Extract the (x, y) coordinate from the center of the cell holding the provided text.  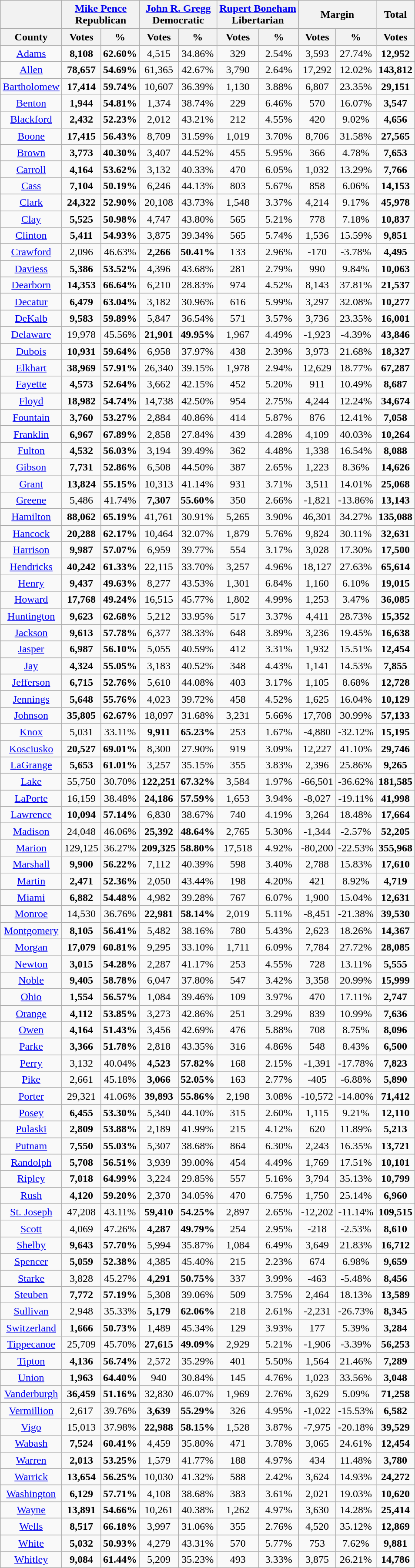
6,582 (396, 1411)
2.95% (278, 1228)
36,085 (396, 600)
-1,821 (317, 500)
316 (238, 1047)
41.14% (197, 484)
3.93% (278, 1328)
Rupert BonehamLibertarian (258, 15)
21.68% (356, 351)
2,788 (317, 864)
50.41% (197, 252)
4,069 (81, 1228)
-15.53% (356, 1411)
57.14% (120, 815)
3.61% (278, 1493)
County (31, 37)
5,890 (396, 1080)
13,654 (81, 1477)
4,573 (81, 384)
940 (159, 1378)
21,537 (396, 285)
10,094 (81, 815)
Fulton (31, 450)
52.86% (120, 467)
2,019 (238, 914)
403 (238, 682)
55.60% (197, 500)
4,656 (396, 120)
329 (238, 53)
4.78% (356, 153)
2,050 (159, 881)
1,978 (238, 368)
1,019 (238, 136)
54.74% (120, 401)
2.66% (278, 500)
8,610 (396, 1228)
-2.57% (356, 831)
5.99% (278, 302)
25,709 (81, 1344)
6,210 (159, 285)
Vermillion (31, 1411)
9,583 (81, 318)
3.89% (278, 633)
24,186 (159, 798)
554 (238, 550)
88,062 (81, 517)
Noble (31, 980)
3.29% (278, 1014)
2,747 (396, 997)
30.96% (197, 302)
50.75% (197, 1278)
55.03% (120, 1146)
728 (317, 964)
421 (317, 881)
46.63% (120, 252)
63.04% (120, 302)
5,213 (396, 1129)
12.41% (356, 417)
4,112 (81, 1014)
Steuben (31, 1295)
31.58% (356, 136)
Gibson (31, 467)
25.86% (356, 765)
67.89% (120, 434)
4,495 (396, 252)
43.53% (197, 583)
-10,572 (317, 1096)
181,585 (396, 782)
3.87% (278, 1427)
4.95% (278, 1411)
-2.53% (356, 1228)
6.75% (278, 1195)
-7,975 (317, 1427)
16,515 (159, 600)
35.33% (120, 1311)
St. Joseph (31, 1212)
4.99% (278, 600)
218 (238, 1311)
35.87% (197, 1245)
27.72% (356, 947)
52.36% (120, 881)
4.12% (278, 1129)
LaGrange (31, 765)
Madison (31, 831)
188 (238, 1460)
40.38% (197, 1510)
177 (317, 1328)
38.16% (197, 931)
20,527 (81, 748)
58.80% (197, 848)
43.68% (197, 269)
1,625 (317, 699)
57,133 (396, 715)
33.70% (197, 567)
29,746 (396, 748)
18,097 (159, 715)
Clark (31, 202)
2,464 (317, 1295)
Parke (31, 1047)
229 (238, 103)
509 (238, 1295)
6,967 (81, 434)
10,799 (396, 1179)
2.54% (278, 53)
-8,451 (317, 914)
Posey (31, 1113)
7,058 (396, 417)
DeKalb (31, 318)
62.60% (120, 53)
32.08% (356, 302)
56.10% (120, 649)
14,153 (396, 186)
38.67% (197, 815)
9,643 (81, 1245)
767 (238, 897)
3,065 (317, 1444)
39.76% (120, 1411)
13.11% (356, 964)
18,327 (396, 351)
60.81% (120, 947)
40.86% (197, 417)
42.69% (197, 1030)
2,198 (238, 1096)
557 (238, 1179)
2,929 (238, 1344)
5,032 (81, 1543)
Hendricks (31, 567)
3,649 (317, 1245)
5,031 (81, 732)
62.67% (120, 715)
-4.39% (356, 335)
10,101 (396, 1162)
4,244 (317, 401)
12,728 (396, 682)
2,266 (159, 252)
41.32% (197, 1477)
1,528 (238, 1427)
8,709 (159, 136)
54.48% (120, 897)
71,258 (396, 1394)
32.07% (197, 534)
49.09% (197, 1344)
59,410 (159, 1212)
14,786 (396, 1560)
41.06% (120, 1096)
12.02% (356, 70)
51.43% (120, 1030)
3,584 (238, 782)
Hamilton (31, 517)
57.78% (120, 633)
34.05% (197, 1195)
-12,202 (317, 1212)
51.16% (120, 1394)
6,882 (81, 897)
3,182 (159, 302)
45.77% (197, 600)
2.60% (278, 1113)
3,407 (159, 153)
5,994 (159, 1245)
3,547 (396, 103)
30.11% (356, 534)
14,353 (81, 285)
30.99% (356, 715)
5,482 (159, 931)
52.23% (120, 120)
33.95% (197, 616)
8,300 (159, 748)
52,205 (396, 831)
35.12% (356, 1526)
Elkhart (31, 368)
13,143 (396, 500)
1,141 (317, 666)
7,653 (396, 153)
Dubois (31, 351)
56.74% (120, 1361)
571 (238, 318)
Dearborn (31, 285)
Scott (31, 1228)
61,365 (159, 70)
3,264 (317, 815)
Vanderburgh (31, 1394)
Margin (337, 15)
Wabash (31, 1444)
53.25% (120, 1460)
54.66% (120, 1510)
14.93% (356, 1477)
10,931 (81, 351)
LaPorte (31, 798)
6,455 (81, 1113)
37.80% (197, 980)
Greene (31, 500)
3,284 (396, 1328)
41,998 (396, 798)
54.93% (120, 236)
13.29% (356, 169)
2,765 (238, 831)
648 (238, 633)
31.68% (197, 715)
Benton (31, 103)
8,517 (81, 1526)
64.99% (120, 1179)
69.01% (120, 748)
32,631 (396, 534)
1,548 (238, 202)
62.06% (197, 1311)
40,242 (81, 567)
55.76% (120, 699)
1.97% (278, 782)
25,392 (159, 831)
39,530 (396, 914)
5.87% (278, 417)
1,032 (317, 169)
12,869 (396, 1526)
4.43% (278, 666)
2,572 (159, 1361)
61.01% (120, 765)
6,246 (159, 186)
2.94% (278, 368)
Starke (31, 1278)
6,500 (396, 1047)
3,048 (396, 1378)
28.73% (356, 616)
2,096 (81, 252)
53.30% (120, 1113)
59.74% (120, 87)
36.27% (120, 848)
1,944 (81, 103)
-36.62% (356, 782)
45.34% (197, 1328)
919 (238, 748)
674 (317, 1261)
7,307 (159, 500)
53.85% (120, 1014)
27.63% (356, 567)
5,386 (81, 269)
5.77% (278, 1543)
8,096 (396, 1030)
15,013 (81, 1427)
3,358 (317, 980)
49.24% (120, 600)
18.77% (356, 368)
36.54% (197, 318)
8.75% (356, 1030)
Rush (31, 1195)
Sullivan (31, 1311)
1,900 (317, 897)
52.90% (120, 202)
4,136 (81, 1361)
401 (238, 1361)
5.11% (278, 914)
15,999 (396, 980)
Marion (31, 848)
708 (317, 1030)
35.15% (197, 765)
-21.38% (356, 914)
3,736 (317, 318)
17.51% (356, 1162)
Cass (31, 186)
-14.80% (356, 1096)
54.28% (120, 964)
3.08% (278, 1096)
4,459 (159, 1444)
Adams (31, 53)
6.09% (278, 947)
13,891 (81, 1510)
434 (317, 1460)
-80,200 (317, 848)
1,564 (317, 1361)
Putnam (31, 1146)
5,411 (81, 236)
15.59% (356, 236)
56.57% (120, 997)
6.10% (356, 583)
3,236 (317, 633)
4,747 (159, 219)
27,615 (159, 1344)
18,982 (81, 401)
37.98% (120, 1427)
46.07% (197, 1394)
57.91% (120, 368)
954 (238, 401)
7,636 (396, 1014)
45.56% (120, 335)
412 (238, 649)
9.21% (356, 1113)
7.62% (356, 1543)
34,674 (396, 401)
10,837 (396, 219)
9,623 (81, 616)
3,939 (159, 1162)
Vigo (31, 1427)
56.22% (120, 864)
49.63% (120, 583)
7,524 (81, 1444)
22,988 (159, 1427)
2,661 (81, 1080)
Brown (31, 153)
18.48% (356, 815)
6,377 (159, 633)
8,687 (396, 384)
4,719 (396, 881)
12,110 (396, 1113)
1,750 (317, 1195)
4,515 (159, 53)
5,555 (396, 964)
5,209 (159, 1560)
41.77% (197, 1460)
-463 (317, 1278)
7.18% (356, 219)
35,805 (81, 715)
43.73% (197, 202)
9.84% (356, 269)
10,277 (396, 302)
9,613 (81, 633)
39.15% (197, 368)
Howard (31, 600)
47.26% (120, 1228)
5,308 (159, 1295)
6,807 (317, 87)
37.97% (197, 351)
Kosciusko (31, 748)
25,414 (396, 1510)
Randolph (31, 1162)
-66,501 (317, 782)
44.08% (197, 682)
17.11% (356, 997)
438 (238, 351)
3,629 (317, 1394)
42.15% (197, 384)
27.90% (197, 748)
803 (238, 186)
10,464 (159, 534)
11.89% (356, 1129)
53.52% (120, 269)
2,948 (81, 1311)
931 (238, 484)
2,013 (81, 1460)
3.70% (278, 136)
Crawford (31, 252)
26,340 (159, 368)
24,322 (81, 202)
4.19% (278, 815)
780 (238, 931)
254 (238, 1228)
22,981 (159, 914)
53.62% (120, 169)
32,830 (159, 1394)
57.71% (120, 1493)
1,223 (317, 467)
1,536 (317, 236)
8,143 (317, 285)
50.19% (120, 186)
38.33% (197, 633)
14.28% (356, 1510)
3.42% (278, 980)
6,830 (159, 815)
Shelby (31, 1245)
10,313 (159, 484)
209,325 (159, 848)
16,001 (396, 318)
5,307 (159, 1146)
Allen (31, 70)
439 (238, 434)
54.69% (120, 70)
5.66% (278, 715)
Warren (31, 1460)
1,554 (81, 997)
7,104 (81, 186)
20,288 (81, 534)
8.36% (356, 467)
2,617 (81, 1411)
9,824 (317, 534)
9,437 (81, 583)
1,262 (238, 1510)
3.47% (356, 600)
Ripley (31, 1179)
43.35% (197, 1047)
Total (396, 15)
16,638 (396, 633)
6,479 (81, 302)
1,653 (238, 798)
29,321 (81, 1096)
Lawrence (31, 815)
1,338 (317, 450)
Jasper (31, 649)
John R. GreggDemocratic (178, 15)
3.99% (278, 1278)
3,028 (317, 550)
20.99% (356, 980)
6.46% (278, 103)
Johnson (31, 715)
41.74% (120, 500)
1,579 (159, 1460)
348 (238, 666)
337 (238, 1278)
20,108 (159, 202)
-170 (317, 252)
3,794 (317, 1179)
3,015 (81, 964)
19,015 (396, 583)
7,855 (396, 666)
7,823 (396, 1063)
3,593 (317, 53)
3,639 (159, 1411)
974 (238, 285)
2.77% (278, 1080)
4,396 (159, 269)
36,459 (81, 1394)
4,291 (159, 1278)
10.49% (356, 384)
9.17% (356, 202)
4,108 (159, 1493)
6.84% (278, 583)
2,897 (238, 1212)
6.06% (356, 186)
1,802 (238, 600)
4,120 (81, 1195)
143,812 (396, 70)
4,523 (159, 1063)
17,610 (396, 864)
3.31% (278, 649)
42.50% (197, 401)
4,023 (159, 699)
30.84% (197, 1378)
57.82% (197, 1063)
10,261 (159, 1510)
5.30% (278, 831)
Ohio (31, 997)
Union (31, 1378)
-1,344 (317, 831)
1,666 (81, 1328)
8,108 (81, 53)
Switzerland (31, 1328)
2.75% (278, 401)
Fayette (31, 384)
16,712 (396, 1245)
19.03% (356, 1493)
-1,391 (317, 1063)
454 (238, 1162)
33.10% (197, 947)
1,967 (238, 335)
3.40% (278, 864)
4.28% (278, 434)
3.83% (278, 765)
-22.53% (356, 848)
6.07% (278, 897)
1,879 (238, 534)
4.92% (278, 848)
-20.18% (356, 1427)
57.19% (120, 1295)
Martin (31, 881)
8.92% (356, 881)
34.86% (197, 53)
5.74% (278, 236)
620 (317, 1129)
Boone (31, 136)
Whitley (31, 1560)
49.95% (197, 335)
3,780 (396, 1460)
5,486 (81, 500)
1,963 (81, 1378)
57.70% (120, 1245)
9,295 (159, 947)
471 (238, 1444)
Newton (31, 964)
-405 (317, 1080)
281 (238, 269)
9,084 (81, 1560)
41.17% (197, 964)
1,489 (159, 1328)
56.03% (120, 450)
55.86% (197, 1096)
548 (317, 1047)
2.23% (278, 1261)
5.39% (356, 1328)
Harrison (31, 550)
5,708 (81, 1162)
2,818 (159, 1047)
40.03% (356, 434)
48.64% (197, 831)
9.02% (356, 120)
41,761 (159, 517)
10,620 (396, 1493)
16.35% (356, 1146)
Montgomery (31, 931)
62.17% (120, 534)
2,623 (317, 931)
251 (238, 1014)
56,253 (396, 1344)
Floyd (31, 401)
8,105 (81, 931)
2.15% (278, 1063)
414 (238, 417)
15.83% (356, 864)
7,772 (81, 1295)
740 (238, 815)
14,626 (396, 467)
-1,906 (317, 1344)
50.93% (120, 1543)
2,243 (317, 1146)
Pike (31, 1080)
135,088 (396, 517)
39.28% (197, 897)
15.51% (356, 649)
1,115 (317, 1113)
2,287 (159, 964)
41.99% (197, 1129)
28,085 (396, 947)
517 (238, 616)
6.98% (356, 1261)
52.76% (120, 682)
12,227 (317, 748)
2,189 (159, 1129)
59.20% (120, 1195)
6.49% (278, 1245)
6,715 (81, 682)
35.29% (197, 1361)
Jennings (31, 699)
858 (317, 186)
21.83% (356, 1245)
39,893 (159, 1096)
990 (317, 269)
326 (238, 1411)
67,287 (396, 368)
31.59% (197, 136)
1,105 (317, 682)
1.67% (278, 732)
839 (317, 1014)
163 (238, 1080)
387 (238, 467)
14,530 (81, 914)
54.25% (197, 1212)
2,370 (159, 1195)
-4,880 (317, 732)
41.10% (356, 748)
38.74% (197, 103)
2,858 (159, 434)
3.94% (278, 798)
43.21% (197, 120)
362 (238, 450)
33.11% (120, 732)
Henry (31, 583)
4,532 (81, 450)
40.04% (120, 1063)
5.20% (278, 384)
3,273 (159, 1014)
6,508 (159, 467)
8,088 (396, 450)
3,183 (159, 666)
420 (317, 120)
Grant (31, 484)
3,624 (317, 1477)
4.96% (278, 567)
46.06% (120, 831)
58.14% (197, 914)
1,969 (238, 1394)
3.88% (278, 87)
42.67% (197, 70)
Clay (31, 219)
27.74% (356, 53)
19,978 (81, 335)
129,125 (81, 848)
6,960 (396, 1195)
9,987 (81, 550)
4,411 (317, 616)
55.15% (120, 484)
4.20% (278, 881)
43.80% (197, 219)
5.43% (278, 931)
17,664 (396, 815)
8,345 (396, 1311)
6.05% (278, 169)
44.50% (197, 467)
Monroe (31, 914)
5.95% (278, 153)
60.41% (120, 1444)
5.16% (278, 1179)
7,784 (317, 947)
40.39% (197, 864)
Clinton (31, 236)
Miami (31, 897)
-6.88% (356, 1080)
14.01% (356, 484)
30.70% (120, 782)
14.53% (356, 666)
1,769 (317, 1162)
59.64% (120, 351)
Franklin (31, 434)
17,079 (81, 947)
10,030 (159, 1477)
5,653 (81, 765)
17.30% (356, 550)
17,500 (396, 550)
4,287 (159, 1228)
3,224 (159, 1179)
56.41% (120, 931)
50.73% (120, 1328)
3,760 (81, 417)
3.57% (278, 318)
5.50% (278, 1361)
6.30% (278, 1146)
366 (317, 153)
47,208 (81, 1212)
3,194 (159, 450)
-26.73% (356, 1311)
4,982 (159, 897)
2.39% (278, 351)
455 (238, 153)
10.99% (356, 1014)
61.33% (120, 567)
2.96% (278, 252)
Hancock (31, 534)
6,987 (81, 649)
3.97% (278, 997)
2.61% (278, 1311)
5,340 (159, 1113)
5,648 (81, 699)
Jefferson (31, 682)
17,414 (81, 87)
864 (238, 1146)
53.88% (120, 1129)
Tipton (31, 1361)
65.19% (120, 517)
33.56% (356, 1378)
64.40% (120, 1378)
13,721 (396, 1146)
2,021 (317, 1493)
39.06% (197, 1295)
3,456 (159, 1030)
315 (238, 1113)
753 (317, 1543)
65,614 (396, 567)
1,253 (317, 600)
6,047 (159, 980)
55.05% (120, 666)
-218 (317, 1228)
5,212 (159, 616)
Orange (31, 1014)
44.13% (197, 186)
46,301 (317, 517)
2,432 (81, 120)
12,952 (396, 53)
39.46% (197, 997)
12,631 (396, 897)
35.13% (356, 1179)
7,289 (396, 1361)
Jackson (31, 633)
Lake (31, 782)
493 (238, 1560)
3,630 (317, 1510)
40.30% (120, 153)
198 (238, 881)
29,151 (396, 87)
3.33% (278, 1560)
9,900 (81, 864)
17,292 (317, 70)
42.86% (197, 1014)
452 (238, 384)
21.46% (356, 1361)
4,214 (317, 202)
65.23% (197, 732)
17,768 (81, 600)
55.29% (197, 1411)
4,109 (317, 434)
16.54% (356, 450)
56.43% (120, 136)
-8,027 (317, 798)
30.91% (197, 517)
7,731 (81, 467)
588 (238, 1477)
-5.48% (356, 1278)
7,550 (81, 1146)
350 (238, 500)
17,708 (317, 715)
57.59% (197, 798)
44.52% (197, 153)
911 (317, 384)
598 (238, 864)
9,881 (396, 1543)
Daviess (31, 269)
-17.78% (356, 1063)
15.04% (356, 897)
25,068 (396, 484)
1,374 (159, 103)
39.34% (197, 236)
51.78% (120, 1047)
27,565 (396, 136)
45.27% (120, 1278)
5,525 (81, 219)
5,059 (81, 1261)
8.43% (356, 1047)
43.11% (120, 1212)
5,179 (159, 1311)
6,959 (159, 550)
-19.11% (356, 798)
8,706 (317, 136)
57.07% (120, 550)
9,911 (159, 732)
7,018 (81, 1179)
43,846 (396, 335)
8,456 (396, 1278)
4,385 (159, 1261)
2,809 (81, 1129)
50.98% (120, 219)
54.81% (120, 103)
Jay (31, 666)
5,847 (159, 318)
45.40% (197, 1261)
4,279 (159, 1543)
39.49% (197, 450)
Fountain (31, 417)
44.10% (197, 1113)
3,297 (317, 302)
16,159 (81, 798)
58.15% (197, 1427)
14,367 (396, 931)
10,129 (396, 699)
18.13% (356, 1295)
10,607 (159, 87)
52.64% (120, 384)
Porter (31, 1096)
10,063 (396, 269)
4.86% (278, 1047)
-2,231 (317, 1311)
Knox (31, 732)
5.67% (278, 186)
Tippecanoe (31, 1344)
15,352 (396, 616)
40.52% (197, 666)
27.84% (197, 434)
5.88% (278, 1030)
Mike PenceRepublican (100, 15)
Blackford (31, 120)
2.42% (278, 1477)
22,115 (159, 567)
71,412 (396, 1096)
3.09% (278, 748)
133 (238, 252)
53.27% (120, 417)
109 (238, 997)
61.44% (120, 1560)
43.31% (197, 1543)
7,766 (396, 169)
10,264 (396, 434)
29.85% (197, 1179)
7,112 (159, 864)
35.23% (197, 1560)
-3.78% (356, 252)
55,750 (81, 782)
355,968 (396, 848)
168 (238, 1063)
24.61% (356, 1444)
39,529 (396, 1427)
Spencer (31, 1261)
31.06% (197, 1526)
3.75% (278, 1295)
145 (238, 1378)
3,231 (238, 715)
2.79% (278, 269)
5,610 (159, 682)
White (31, 1543)
1,711 (238, 947)
4.48% (278, 450)
-3.39% (356, 1344)
-11.14% (356, 1212)
Morgan (31, 947)
-1,923 (317, 335)
Owen (31, 1030)
9,265 (396, 765)
38,969 (81, 368)
458 (238, 699)
40.59% (197, 649)
547 (238, 980)
8.68% (356, 682)
39.00% (197, 1162)
17,518 (238, 848)
4.76% (278, 1378)
1,130 (238, 87)
3,662 (159, 384)
-1,022 (317, 1411)
18,127 (317, 567)
2.64% (278, 70)
16.04% (356, 699)
3,773 (81, 153)
59.89% (120, 318)
52.05% (197, 1080)
13,589 (396, 1295)
2,012 (159, 120)
39.77% (197, 550)
39.72% (197, 699)
49.79% (197, 1228)
3.78% (278, 1444)
19.45% (356, 633)
Pulaski (31, 1129)
Decatur (31, 302)
Wells (31, 1526)
24,048 (81, 831)
1,160 (317, 583)
25.14% (356, 1195)
109,515 (396, 1212)
Washington (31, 1493)
40.33% (197, 169)
9,659 (396, 1261)
4,324 (81, 666)
36.76% (120, 914)
876 (317, 417)
778 (317, 219)
45.70% (120, 1344)
9,851 (396, 236)
34.27% (356, 517)
616 (238, 302)
476 (238, 1030)
62.68% (120, 616)
3,066 (159, 1080)
6,958 (159, 351)
5.76% (278, 534)
12,629 (317, 368)
3,790 (238, 70)
122,251 (159, 782)
1,023 (317, 1378)
3,366 (81, 1047)
67.32% (197, 782)
16.07% (356, 103)
383 (238, 1493)
66.18% (120, 1526)
14,738 (159, 401)
Carroll (31, 169)
78,657 (81, 70)
21,901 (159, 335)
56.51% (120, 1162)
45,978 (396, 202)
26.21% (356, 1560)
52.38% (120, 1261)
Bartholomew (31, 87)
3,997 (159, 1526)
13,824 (81, 484)
Marshall (31, 864)
37.81% (356, 285)
3,511 (317, 484)
36.39% (197, 87)
2,396 (317, 765)
Perry (31, 1063)
28.83% (197, 285)
1,932 (317, 649)
3,828 (81, 1278)
24,272 (396, 1477)
66.64% (120, 285)
8,277 (159, 583)
3.90% (278, 517)
Delaware (31, 335)
5,055 (159, 649)
2,471 (81, 881)
38.48% (120, 798)
43.44% (197, 881)
Wayne (31, 1510)
12.24% (356, 401)
17,415 (81, 136)
56.25% (120, 1477)
45.18% (120, 1080)
3,973 (317, 351)
58.78% (120, 980)
11.48% (356, 1460)
2,884 (159, 417)
129 (238, 1328)
35.80% (197, 1444)
-13.86% (356, 500)
3.71% (278, 484)
212 (238, 120)
Warrick (31, 1477)
5,265 (238, 517)
15,195 (396, 732)
5.09% (356, 1394)
18.26% (356, 931)
-32.12% (356, 732)
1,301 (238, 583)
9,405 (81, 980)
Huntington (31, 616)
6,129 (81, 1493)
4,520 (317, 1526)
